Extract the [x, y] coordinate from the center of the cell holding the provided text.  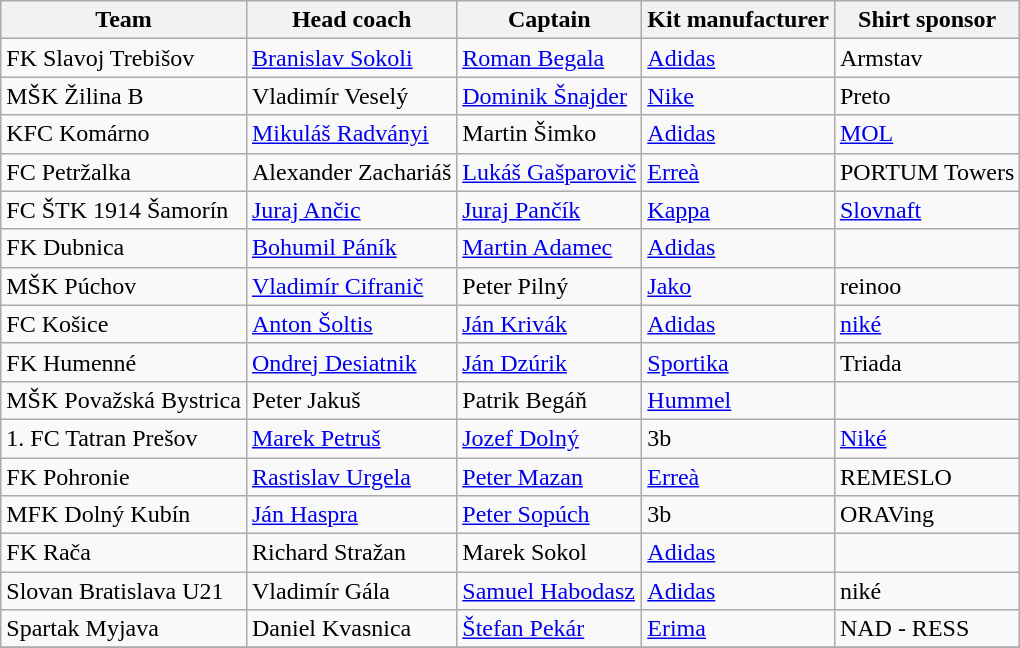
Ján Krivák [550, 324]
Dominik Šnajder [550, 96]
MŠK Žilina B [124, 96]
1. FC Tatran Prešov [124, 438]
Bohumil Páník [351, 248]
Peter Jakuš [351, 400]
Peter Sopúch [550, 515]
Richard Stražan [351, 553]
Peter Pilný [550, 286]
Marek Petruš [351, 438]
Mikuláš Radványi [351, 134]
Jozef Dolný [550, 438]
Peter Mazan [550, 477]
Sportika [738, 362]
MŠK Považská Bystrica [124, 400]
NAD - RESS [927, 629]
Ondrej Desiatnik [351, 362]
Slovan Bratislava U21 [124, 591]
Preto [927, 96]
FC ŠTK 1914 Šamorín [124, 210]
Martin Adamec [550, 248]
Marek Sokol [550, 553]
Kappa [738, 210]
Anton Šoltis [351, 324]
Head coach [351, 20]
Jako [738, 286]
Erima [738, 629]
Ján Dzúrik [550, 362]
Juraj Pančík [550, 210]
Ján Haspra [351, 515]
MFK Dolný Kubín [124, 515]
Štefan Pekár [550, 629]
FC Petržalka [124, 172]
FK Rača [124, 553]
Team [124, 20]
Branislav Sokoli [351, 58]
Daniel Kvasnica [351, 629]
Vladimír Gála [351, 591]
KFC Komárno [124, 134]
PORTUM Towers [927, 172]
Vladimír Veselý [351, 96]
Alexander Zachariáš [351, 172]
REMESLO [927, 477]
FK Humenné [124, 362]
Patrik Begáň [550, 400]
Shirt sponsor [927, 20]
Armstav [927, 58]
Nike [738, 96]
Samuel Habodasz [550, 591]
Martin Šimko [550, 134]
Roman Begala [550, 58]
Lukáš Gašparovič [550, 172]
Rastislav Urgela [351, 477]
Kit manufacturer [738, 20]
Triada [927, 362]
FK Pohronie [124, 477]
reinoo [927, 286]
Juraj Ančic [351, 210]
MOL [927, 134]
Vladimír Cifranič [351, 286]
MŠK Púchov [124, 286]
Niké [927, 438]
Slovnaft [927, 210]
FC Košice [124, 324]
Captain [550, 20]
Hummel [738, 400]
ORAVing [927, 515]
FK Dubnica [124, 248]
FK Slavoj Trebišov [124, 58]
Spartak Myjava [124, 629]
